Determine the [x, y] coordinate at the center of the cell enclosing the given text.  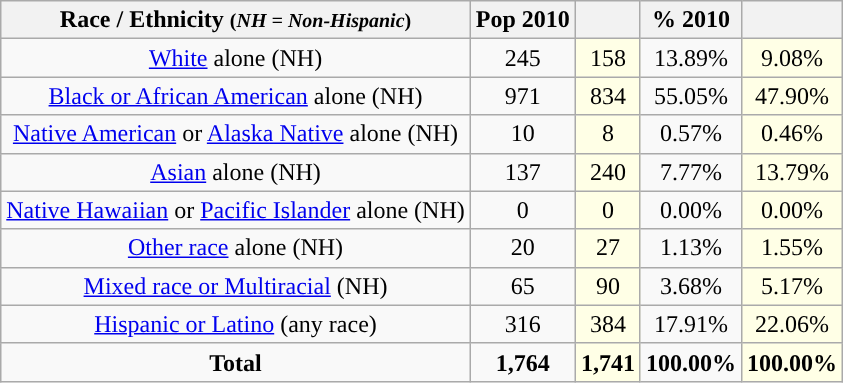
22.06% [792, 324]
971 [522, 96]
0.57% [690, 134]
Other race alone (NH) [236, 248]
47.90% [792, 96]
Black or African American alone (NH) [236, 96]
Hispanic or Latino (any race) [236, 324]
1,741 [608, 362]
Native American or Alaska Native alone (NH) [236, 134]
13.89% [690, 58]
316 [522, 324]
5.17% [792, 286]
55.05% [690, 96]
Mixed race or Multiracial (NH) [236, 286]
7.77% [690, 172]
834 [608, 96]
Pop 2010 [522, 20]
65 [522, 286]
13.79% [792, 172]
1.55% [792, 248]
3.68% [690, 286]
20 [522, 248]
384 [608, 324]
Race / Ethnicity (NH = Non-Hispanic) [236, 20]
158 [608, 58]
90 [608, 286]
10 [522, 134]
17.91% [690, 324]
0.46% [792, 134]
Asian alone (NH) [236, 172]
1,764 [522, 362]
Native Hawaiian or Pacific Islander alone (NH) [236, 210]
% 2010 [690, 20]
1.13% [690, 248]
137 [522, 172]
9.08% [792, 58]
245 [522, 58]
8 [608, 134]
240 [608, 172]
White alone (NH) [236, 58]
Total [236, 362]
27 [608, 248]
